Locate the cell with the specified text and output its (X, Y) center coordinate. 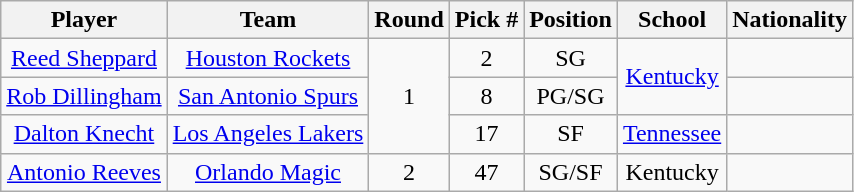
Round (409, 20)
Tennessee (672, 134)
Dalton Knecht (84, 134)
Position (571, 20)
1 (409, 96)
17 (486, 134)
Team (268, 20)
School (672, 20)
Antonio Reeves (84, 172)
PG/SG (571, 96)
8 (486, 96)
47 (486, 172)
Houston Rockets (268, 58)
SG/SF (571, 172)
Los Angeles Lakers (268, 134)
SF (571, 134)
San Antonio Spurs (268, 96)
Reed Sheppard (84, 58)
Player (84, 20)
Orlando Magic (268, 172)
Pick # (486, 20)
Nationality (790, 20)
SG (571, 58)
Rob Dillingham (84, 96)
